From the cell containing the given text, extract its center point as [X, Y] coordinate. 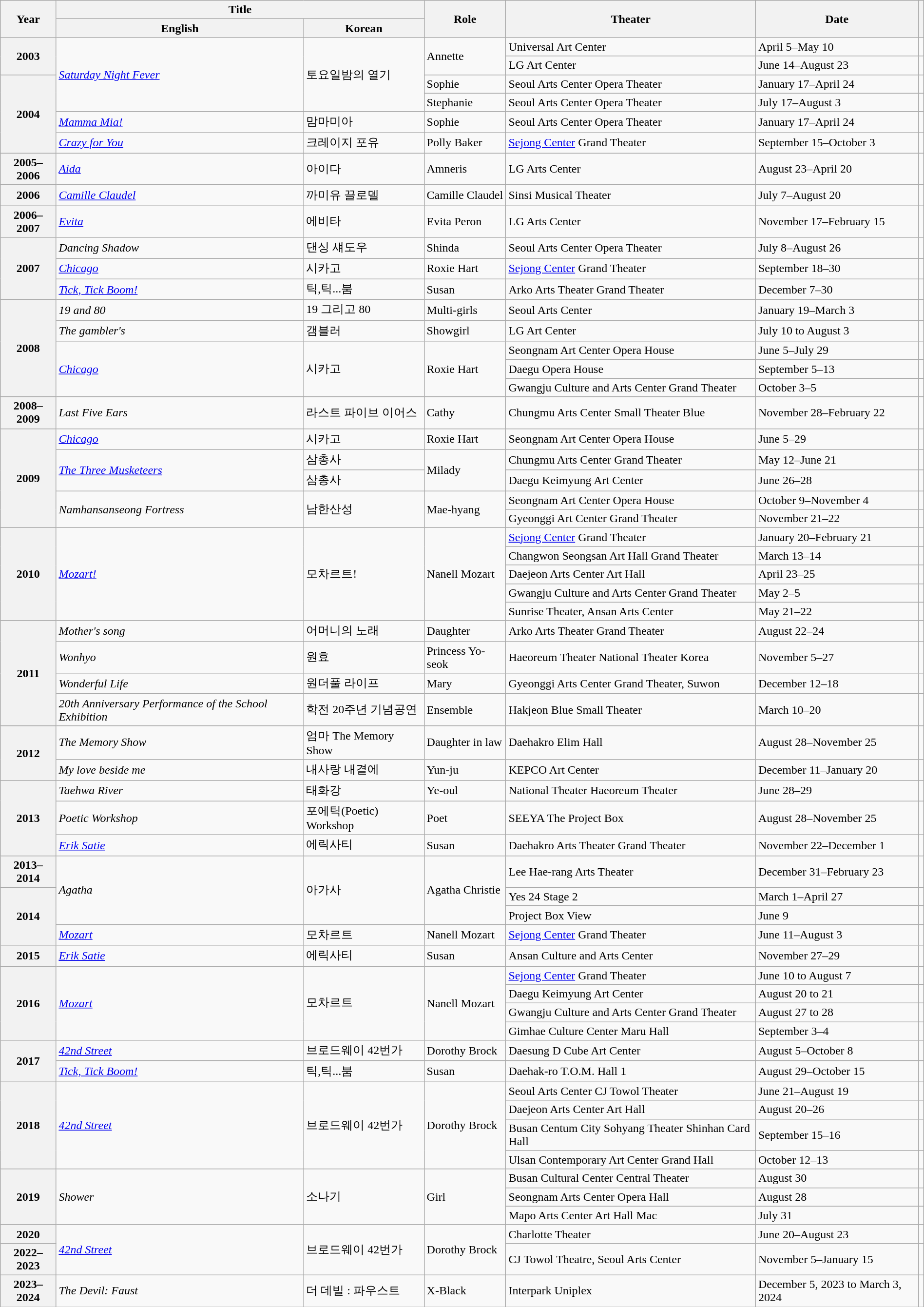
Mozart! [180, 574]
June 9 [837, 915]
Daehakro Arts Theater Grand Theater [631, 845]
July 10 to August 3 [837, 331]
The Memory Show [180, 742]
Universal Art Center [631, 47]
아가사 [364, 890]
2019 [28, 1197]
Year [28, 19]
19 그리고 80 [364, 310]
2014 [28, 917]
2015 [28, 956]
태화강 [364, 791]
2004 [28, 114]
내사랑 내곁에 [364, 770]
포에틱(Poetic) Workshop [364, 818]
Seoul Arts Center CJ Towol Theater [631, 1091]
20th Anniversary Performance of the School Exhibition [180, 710]
Mae-hyang [465, 509]
Seoul Arts Center [631, 310]
KEPCO Art Center [631, 770]
원효 [364, 657]
Gyeonggi Arts Center Grand Theater, Suwon [631, 683]
June 14–August 23 [837, 65]
Multi-girls [465, 310]
Charlotte Theater [631, 1234]
Last Five Ears [180, 412]
May 12–June 21 [837, 460]
April 23–25 [837, 574]
2011 [28, 673]
November 28–February 22 [837, 412]
갬블러 [364, 331]
2012 [28, 753]
March 10–20 [837, 710]
November 27–29 [837, 956]
October 12–13 [837, 1160]
댄싱 섀도우 [364, 248]
Polly Baker [465, 143]
SEEYA The Project Box [631, 818]
September 5–13 [837, 369]
Date [837, 19]
Evita Peron [465, 221]
2008 [28, 348]
December 12–18 [837, 683]
Girl [465, 1197]
May 2–5 [837, 593]
August 23–April 20 [837, 169]
My love beside me [180, 770]
Seongnam Arts Center Opera Hall [631, 1197]
November 22–December 1 [837, 845]
June 11–August 3 [837, 935]
Mamma Mia! [180, 122]
Busan Centum City Sohyang Theater Shinhan Card Hall [631, 1135]
Chungmu Arts Center Grand Theater [631, 460]
Changwon Seongsan Art Hall Grand Theater [631, 556]
Taehwa River [180, 791]
September 15–16 [837, 1135]
Daughter in law [465, 742]
Project Box View [631, 915]
The gambler's [180, 331]
Dancing Shadow [180, 248]
November 17–February 15 [837, 221]
19 and 80 [180, 310]
November 5–27 [837, 657]
The Three Musketeers [180, 470]
Interpark Uniplex [631, 1291]
Ye-oul [465, 791]
Agatha [180, 890]
October 3–5 [837, 388]
학전 20주년 기념공연 [364, 710]
August 5–October 8 [837, 1051]
June 10 to August 7 [837, 975]
Aida [180, 169]
2023–2024 [28, 1291]
Gyeonggi Art Center Grand Theater [631, 519]
엄마 The Memory Show [364, 742]
September 3–4 [837, 1031]
September 15–October 3 [837, 143]
Theater [631, 19]
August 29–October 15 [837, 1072]
August 30 [837, 1178]
Annette [465, 56]
아이다 [364, 169]
National Theater Haeoreum Theater [631, 791]
Role [465, 19]
Milady [465, 470]
Sinsi Musical Theater [631, 195]
Busan Cultural Center Central Theater [631, 1178]
Wonhyo [180, 657]
Showgirl [465, 331]
남한산성 [364, 509]
Princess Yo-seok [465, 657]
2009 [28, 478]
CJ Towol Theatre, Seoul Arts Center [631, 1259]
Sunrise Theater, Ansan Arts Center [631, 611]
October 9–November 4 [837, 500]
March 1–April 27 [837, 897]
Ensemble [465, 710]
에비타 [364, 221]
Title [240, 10]
August 22–24 [837, 631]
December 31–February 23 [837, 872]
2020 [28, 1234]
Gimhae Culture Center Maru Hall [631, 1031]
2005–2006 [28, 169]
November 21–22 [837, 519]
Hakjeon Blue Small Theater [631, 710]
Crazy for You [180, 143]
January 20–February 21 [837, 537]
원더풀 라이프 [364, 683]
2003 [28, 56]
Ansan Culture and Arts Center [631, 956]
June 20–August 23 [837, 1234]
June 5–July 29 [837, 351]
2008–2009 [28, 412]
Daehakro Elim Hall [631, 742]
July 17–August 3 [837, 102]
Saturday Night Fever [180, 75]
April 5–May 10 [837, 47]
Mapo Arts Center Art Hall Mac [631, 1215]
2013 [28, 818]
July 8–August 26 [837, 248]
September 18–30 [837, 269]
December 5, 2023 to March 3, 2024 [837, 1291]
Stephanie [465, 102]
December 7–30 [837, 290]
2016 [28, 1003]
Amneris [465, 169]
2022–2023 [28, 1259]
Lee Hae-rang Arts Theater [631, 872]
July 7–August 20 [837, 195]
August 20–26 [837, 1110]
June 26–28 [837, 481]
어머니의 노래 [364, 631]
더 데빌 : 파우스트 [364, 1291]
Daesung D Cube Art Center [631, 1051]
Wonderful Life [180, 683]
2017 [28, 1061]
May 21–22 [837, 611]
March 13–14 [837, 556]
Haeoreum Theater National Theater Korea [631, 657]
Shinda [465, 248]
2013–2014 [28, 872]
Chungmu Arts Center Small Theater Blue [631, 412]
Ulsan Contemporary Art Center Grand Hall [631, 1160]
June 28–29 [837, 791]
Yes 24 Stage 2 [631, 897]
소나기 [364, 1197]
모차르트! [364, 574]
August 27 to 28 [837, 1013]
The Devil: Faust [180, 1291]
Cathy [465, 412]
2018 [28, 1125]
November 5–January 15 [837, 1259]
August 28 [837, 1197]
Yun-ju [465, 770]
July 31 [837, 1215]
December 11–January 20 [837, 770]
Daughter [465, 631]
Shower [180, 1197]
Mother's song [180, 631]
2007 [28, 269]
Poet [465, 818]
Agatha Christie [465, 890]
Poetic Workshop [180, 818]
June 5–29 [837, 439]
August 20 to 21 [837, 994]
English [180, 28]
라스트 파이브 이어스 [364, 412]
January 19–March 3 [837, 310]
Evita [180, 221]
2006–2007 [28, 221]
까미유 끌로델 [364, 195]
Korean [364, 28]
X-Black [465, 1291]
Mary [465, 683]
Daehak-ro T.O.M. Hall 1 [631, 1072]
2006 [28, 195]
토요일밤의 열기 [364, 75]
크레이지 포유 [364, 143]
Namhansanseong Fortress [180, 509]
맘마미아 [364, 122]
Daegu Opera House [631, 369]
2010 [28, 574]
June 21–August 19 [837, 1091]
